For the text-containing cell, return its midpoint in [x, y] coordinate format. 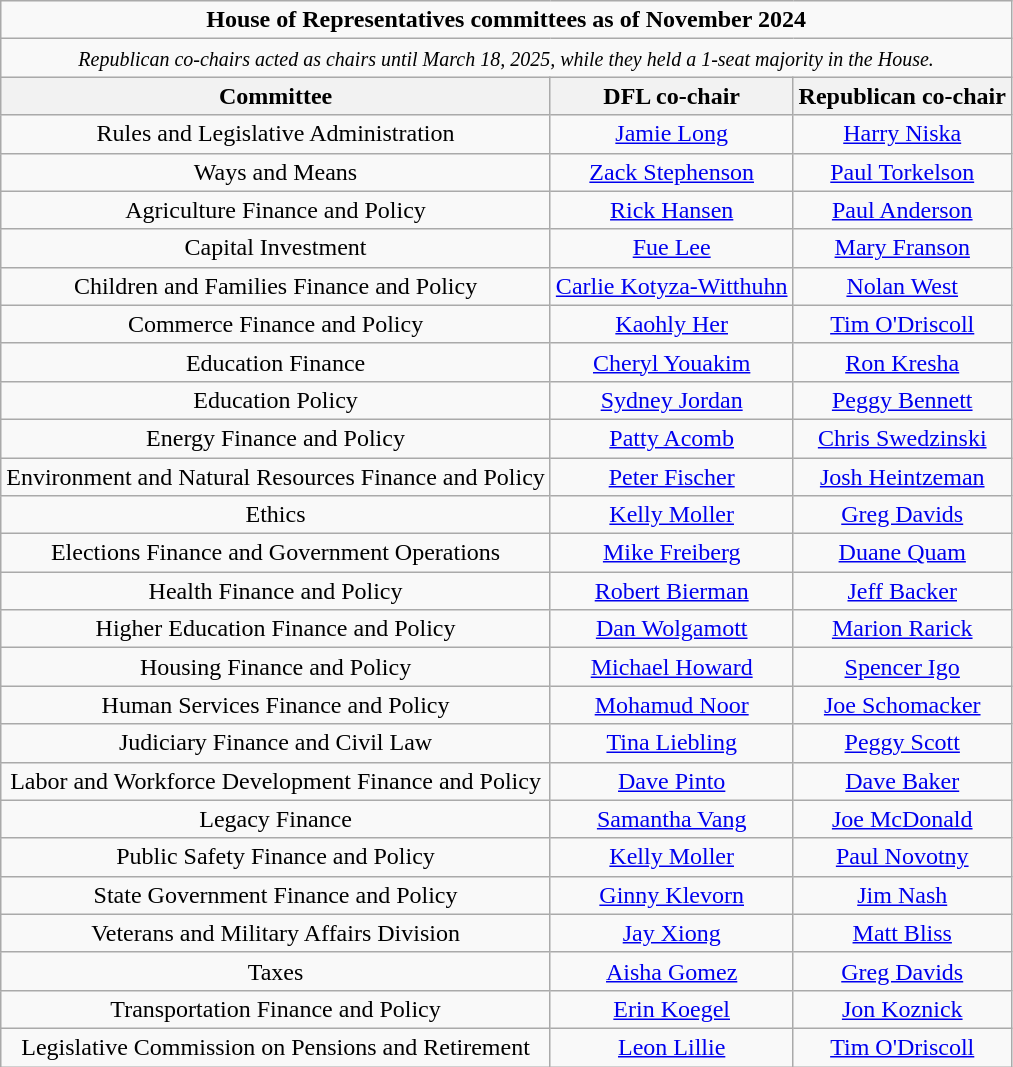
Jim Nash [902, 895]
Mike Freiberg [672, 553]
Dave Baker [902, 781]
Zack Stephenson [672, 172]
Samantha Vang [672, 819]
Josh Heintzeman [902, 477]
Public Safety Finance and Policy [276, 857]
Joe McDonald [902, 819]
Human Services Finance and Policy [276, 705]
Erin Koegel [672, 1009]
Ethics [276, 515]
Nolan West [902, 286]
Carlie Kotyza-Witthuhn [672, 286]
Joe Schomacker [902, 705]
Jeff Backer [902, 591]
Dan Wolgamott [672, 629]
Tina Liebling [672, 743]
Dave Pinto [672, 781]
Cheryl Youakim [672, 362]
Children and Families Finance and Policy [276, 286]
Mary Franson [902, 248]
Patty Acomb [672, 438]
Peggy Scott [902, 743]
Paul Torkelson [902, 172]
Agriculture Finance and Policy [276, 210]
State Government Finance and Policy [276, 895]
Rules and Legislative Administration [276, 134]
Robert Bierman [672, 591]
Sydney Jordan [672, 400]
Paul Anderson [902, 210]
Rick Hansen [672, 210]
House of Representatives committees as of November 2024 [506, 20]
Republican co-chair [902, 96]
Ron Kresha [902, 362]
Ginny Klevorn [672, 895]
Republican co-chairs acted as chairs until March 18, 2025, while they held a 1-seat majority in the House. [506, 58]
Duane Quam [902, 553]
Chris Swedzinski [902, 438]
Capital Investment [276, 248]
Transportation Finance and Policy [276, 1009]
Peggy Bennett [902, 400]
Leon Lillie [672, 1047]
Education Policy [276, 400]
Legacy Finance [276, 819]
Fue Lee [672, 248]
Energy Finance and Policy [276, 438]
Harry Niska [902, 134]
Environment and Natural Resources Finance and Policy [276, 477]
Housing Finance and Policy [276, 667]
Jon Koznick [902, 1009]
DFL co-chair [672, 96]
Peter Fischer [672, 477]
Veterans and Military Affairs Division [276, 933]
Kaohly Her [672, 324]
Elections Finance and Government Operations [276, 553]
Higher Education Finance and Policy [276, 629]
Jamie Long [672, 134]
Commerce Finance and Policy [276, 324]
Mohamud Noor [672, 705]
Labor and Workforce Development Finance and Policy [276, 781]
Judiciary Finance and Civil Law [276, 743]
Ways and Means [276, 172]
Matt Bliss [902, 933]
Education Finance [276, 362]
Michael Howard [672, 667]
Taxes [276, 971]
Marion Rarick [902, 629]
Spencer Igo [902, 667]
Paul Novotny [902, 857]
Committee [276, 96]
Health Finance and Policy [276, 591]
Jay Xiong [672, 933]
Legislative Commission on Pensions and Retirement [276, 1047]
Aisha Gomez [672, 971]
